Detect which cell encompasses the target text, then output its [X, Y] center coordinate. 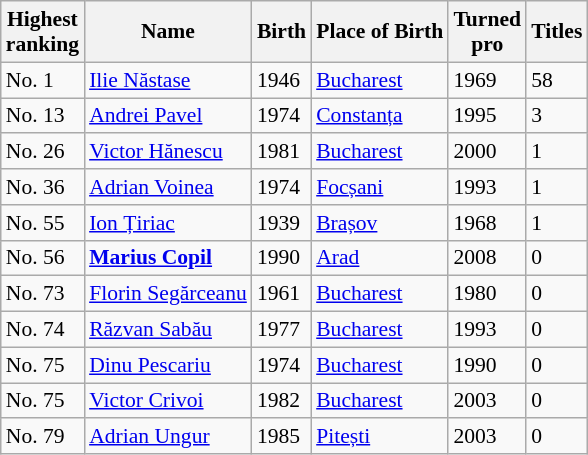
Victor Crivoi [168, 401]
No. 26 [42, 152]
3 [556, 116]
Place of Birth [380, 32]
No. 73 [42, 294]
Constanța [380, 116]
Adrian Voinea [168, 187]
Victor Hănescu [168, 152]
Andrei Pavel [168, 116]
No. 55 [42, 223]
2008 [487, 258]
Turnedpro [487, 32]
1969 [487, 80]
1977 [282, 330]
Highestranking [42, 32]
No. 79 [42, 437]
Titles [556, 32]
Focșani [380, 187]
No. 56 [42, 258]
58 [556, 80]
Dinu Pescariu [168, 365]
1995 [487, 116]
1980 [487, 294]
Adrian Ungur [168, 437]
1961 [282, 294]
1982 [282, 401]
2000 [487, 152]
Ion Țiriac [168, 223]
1939 [282, 223]
Birth [282, 32]
Name [168, 32]
1946 [282, 80]
No. 13 [42, 116]
Ilie Năstase [168, 80]
Pitești [380, 437]
No. 74 [42, 330]
No. 36 [42, 187]
1985 [282, 437]
1981 [282, 152]
Marius Copil [168, 258]
No. 1 [42, 80]
Arad [380, 258]
1968 [487, 223]
Răzvan Sabău [168, 330]
Brașov [380, 223]
Florin Segărceanu [168, 294]
